Return [X, Y] of the center of cell containing provided text 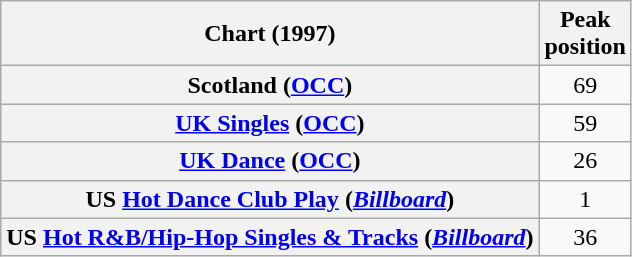
36 [585, 237]
59 [585, 123]
1 [585, 199]
Chart (1997) [270, 34]
UK Singles (OCC) [270, 123]
26 [585, 161]
69 [585, 85]
US Hot Dance Club Play (Billboard) [270, 199]
Peakposition [585, 34]
UK Dance (OCC) [270, 161]
Scotland (OCC) [270, 85]
US Hot R&B/Hip-Hop Singles & Tracks (Billboard) [270, 237]
